Scan for the cell matching the given text and deliver its [X, Y] coordinate at center. 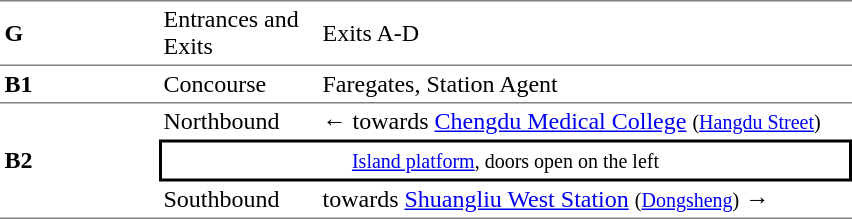
Exits A-D [585, 33]
Concourse [238, 85]
Island platform, doors open on the left [506, 161]
Northbound [238, 122]
G [80, 33]
← towards Chengdu Medical College (Hangdu Street) [585, 122]
Faregates, Station Agent [585, 85]
B1 [80, 85]
Entrances and Exits [238, 33]
